Detect which cell encompasses the target text, then output its (x, y) center coordinate. 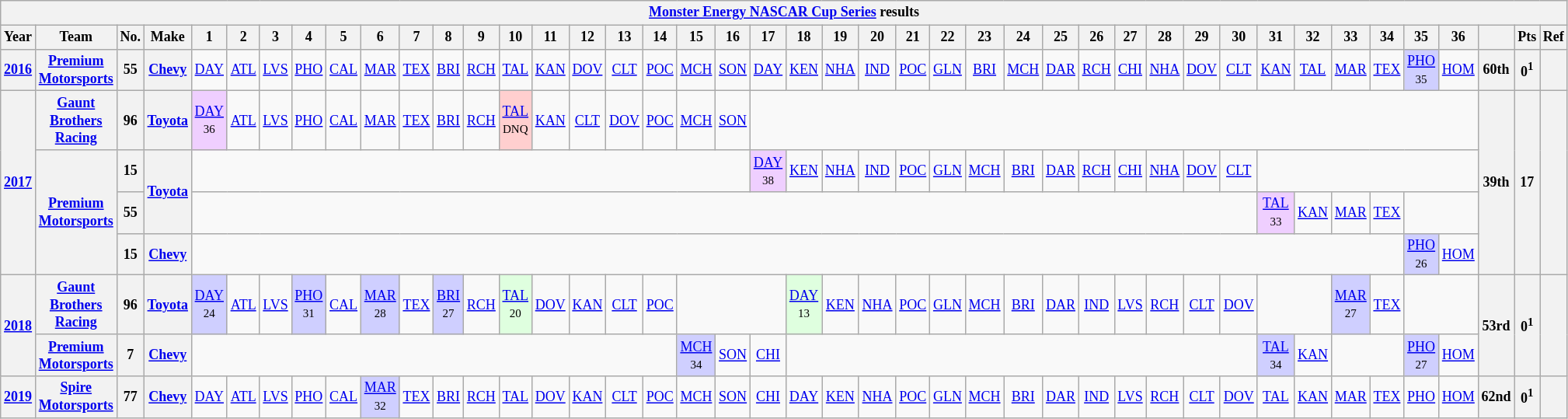
25 (1061, 37)
DAY36 (209, 120)
4 (309, 37)
2 (243, 37)
12 (587, 37)
Year (19, 37)
14 (660, 37)
Spire Motorsports (76, 397)
3 (275, 37)
39th (1497, 183)
21 (913, 37)
19 (841, 37)
Ref (1554, 37)
DAY13 (803, 305)
6 (380, 37)
PHO31 (309, 305)
MAR32 (380, 397)
20 (877, 37)
27 (1130, 37)
DAY38 (768, 171)
2016 (19, 70)
16 (733, 37)
BRI27 (449, 305)
23 (984, 37)
11 (550, 37)
10 (515, 37)
MAR27 (1350, 305)
34 (1387, 37)
8 (449, 37)
PHO27 (1422, 355)
36 (1458, 37)
29 (1202, 37)
Team (76, 37)
18 (803, 37)
77 (131, 397)
MAR28 (380, 305)
TAL33 (1276, 213)
PHO35 (1422, 70)
No. (131, 37)
Monster Energy NASCAR Cup Series results (784, 12)
62nd (1497, 397)
33 (1350, 37)
TALDNQ (515, 120)
Make (168, 37)
26 (1096, 37)
DAY24 (209, 305)
PHO26 (1422, 254)
60th (1497, 70)
31 (1276, 37)
9 (481, 37)
2019 (19, 397)
32 (1313, 37)
2017 (19, 183)
TAL20 (515, 305)
TAL34 (1276, 355)
22 (948, 37)
35 (1422, 37)
1 (209, 37)
MCH34 (696, 355)
30 (1239, 37)
13 (625, 37)
Pts (1528, 37)
53rd (1497, 326)
24 (1023, 37)
2018 (19, 326)
5 (343, 37)
28 (1165, 37)
